Locate the cell with the specified text and output its [X, Y] center coordinate. 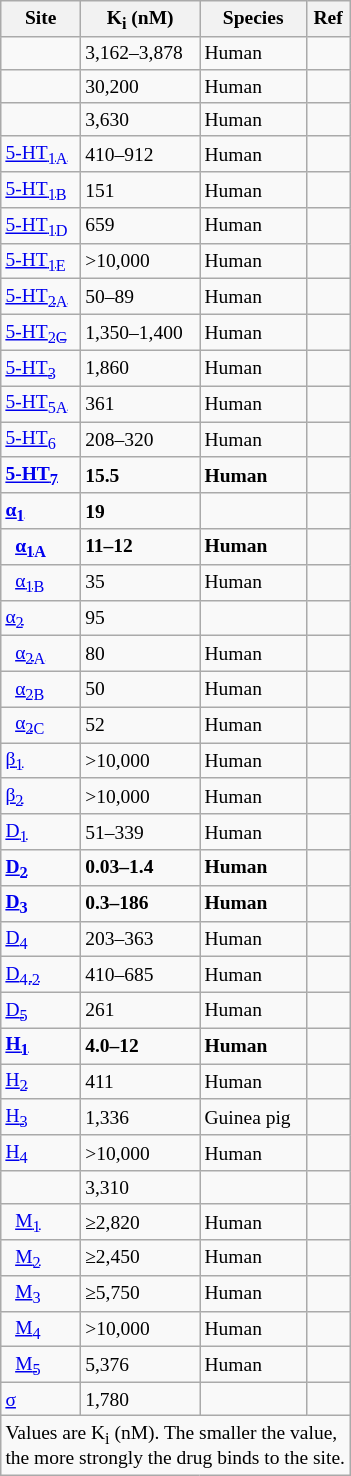
D2 [41, 868]
208–320 [140, 440]
50 [140, 689]
Values are Ki (nM). The smaller the value,the more strongly the drug binds to the site. [176, 1446]
Ref [328, 19]
α2B [41, 689]
5-HT5A [41, 404]
H3 [41, 1117]
M2 [41, 1258]
0.03–1.4 [140, 868]
361 [140, 404]
19 [140, 511]
H4 [41, 1153]
659 [140, 226]
M4 [41, 1329]
1,780 [140, 1398]
52 [140, 725]
1,350–1,400 [140, 333]
D5 [41, 1010]
D4.2 [41, 975]
4.0–12 [140, 1046]
5-HT2C [41, 333]
Guinea pig [254, 1117]
D3 [41, 903]
3,310 [140, 1188]
≥2,820 [140, 1222]
51–339 [140, 832]
β1 [41, 761]
3,162–3,878 [140, 52]
203–363 [140, 939]
Site [41, 19]
D4 [41, 939]
410–912 [140, 154]
5-HT1A [41, 154]
α1A [41, 547]
5-HT1B [41, 190]
151 [140, 190]
5-HT2A [41, 297]
H2 [41, 1082]
30,200 [140, 86]
α2 [41, 618]
α2C [41, 725]
5-HT6 [41, 440]
1,860 [140, 368]
Ki (nM) [140, 19]
410–685 [140, 975]
3,630 [140, 120]
5-HT1E [41, 261]
α2A [41, 654]
β2 [41, 796]
95 [140, 618]
α1B [41, 582]
5-HT3 [41, 368]
5-HT7 [41, 475]
M5 [41, 1365]
5,376 [140, 1365]
H1 [41, 1046]
≥5,750 [140, 1293]
11–12 [140, 547]
411 [140, 1082]
Species [254, 19]
D1 [41, 832]
0.3–186 [140, 903]
≥2,450 [140, 1258]
σ [41, 1398]
5-HT1D [41, 226]
1,336 [140, 1117]
15.5 [140, 475]
261 [140, 1010]
α1 [41, 511]
35 [140, 582]
80 [140, 654]
M3 [41, 1293]
M1 [41, 1222]
50–89 [140, 297]
